From the cell containing the given text, extract its center point as (X, Y) coordinate. 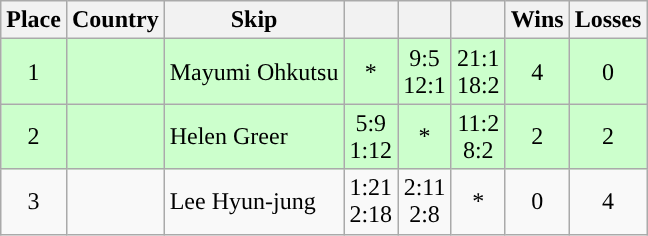
Place (34, 20)
2:11 2:8 (425, 202)
Losses (608, 20)
3 (34, 202)
9:512:1 (425, 72)
21:118:2 (478, 72)
Wins (537, 20)
Mayumi Ohkutsu (254, 72)
Country (115, 20)
Helen Greer (254, 136)
1:212:18 (371, 202)
Skip (254, 20)
Lee Hyun-jung (254, 202)
11:2 8:2 (478, 136)
1 (34, 72)
5:91:12 (371, 136)
